From the cell containing the given text, extract its center point as [X, Y] coordinate. 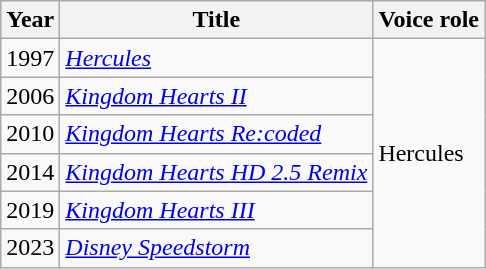
2014 [30, 172]
Kingdom Hearts Re:coded [216, 134]
Kingdom Hearts III [216, 210]
2023 [30, 248]
2019 [30, 210]
Year [30, 20]
Kingdom Hearts HD 2.5 Remix [216, 172]
Kingdom Hearts II [216, 96]
1997 [30, 58]
Title [216, 20]
Voice role [429, 20]
2010 [30, 134]
2006 [30, 96]
Disney Speedstorm [216, 248]
